For the text-containing cell, return its midpoint in [X, Y] coordinate format. 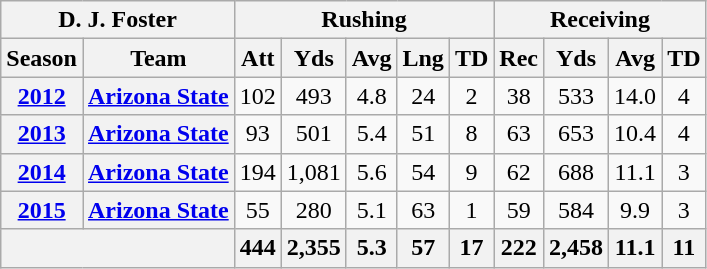
59 [519, 210]
444 [258, 248]
Att [258, 58]
38 [519, 96]
102 [258, 96]
2014 [42, 172]
57 [423, 248]
4.8 [372, 96]
D. J. Foster [118, 20]
1 [471, 210]
222 [519, 248]
533 [576, 96]
55 [258, 210]
5.4 [372, 134]
11 [684, 248]
17 [471, 248]
9.9 [636, 210]
2015 [42, 210]
93 [258, 134]
8 [471, 134]
Season [42, 58]
2,458 [576, 248]
280 [314, 210]
5.1 [372, 210]
5.6 [372, 172]
10.4 [636, 134]
653 [576, 134]
Lng [423, 58]
62 [519, 172]
194 [258, 172]
54 [423, 172]
2012 [42, 96]
Team [158, 58]
2 [471, 96]
51 [423, 134]
501 [314, 134]
Receiving [600, 20]
2013 [42, 134]
2,355 [314, 248]
Rushing [364, 20]
584 [576, 210]
14.0 [636, 96]
493 [314, 96]
Rec [519, 58]
1,081 [314, 172]
9 [471, 172]
5.3 [372, 248]
688 [576, 172]
24 [423, 96]
